Extract the (x, y) coordinate from the center of the cell holding the provided text.  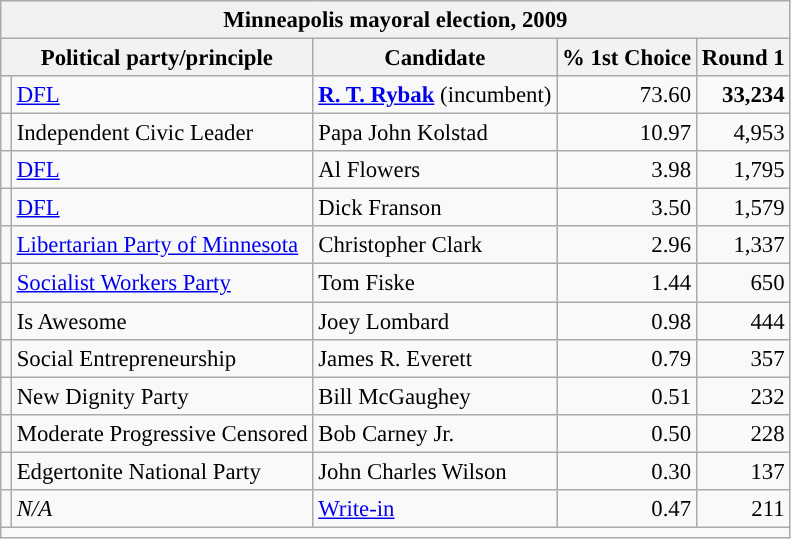
1.44 (627, 283)
137 (743, 471)
3.98 (627, 170)
650 (743, 283)
Christopher Clark (435, 245)
Write-in (435, 509)
33,234 (743, 95)
0.79 (627, 358)
1,795 (743, 170)
% 1st Choice (627, 58)
444 (743, 321)
Moderate Progressive Censored (162, 433)
Papa John Kolstad (435, 133)
Round 1 (743, 58)
2.96 (627, 245)
1,337 (743, 245)
Social Entrepreneurship (162, 358)
Socialist Workers Party (162, 283)
Libertarian Party of Minnesota (162, 245)
R. T. Rybak (incumbent) (435, 95)
3.50 (627, 208)
Candidate (435, 58)
Bill McGaughey (435, 396)
4,953 (743, 133)
Political party/principle (157, 58)
James R. Everett (435, 358)
New Dignity Party (162, 396)
John Charles Wilson (435, 471)
0.98 (627, 321)
0.51 (627, 396)
Dick Franson (435, 208)
Minneapolis mayoral election, 2009 (396, 20)
10.97 (627, 133)
228 (743, 433)
Independent Civic Leader (162, 133)
73.60 (627, 95)
211 (743, 509)
0.30 (627, 471)
0.50 (627, 433)
N/A (162, 509)
Tom Fiske (435, 283)
1,579 (743, 208)
232 (743, 396)
0.47 (627, 509)
Joey Lombard (435, 321)
Is Awesome (162, 321)
Edgertonite National Party (162, 471)
Bob Carney Jr. (435, 433)
Al Flowers (435, 170)
357 (743, 358)
